Provide the [x, y] coordinate of the cell's center where the given text is located.  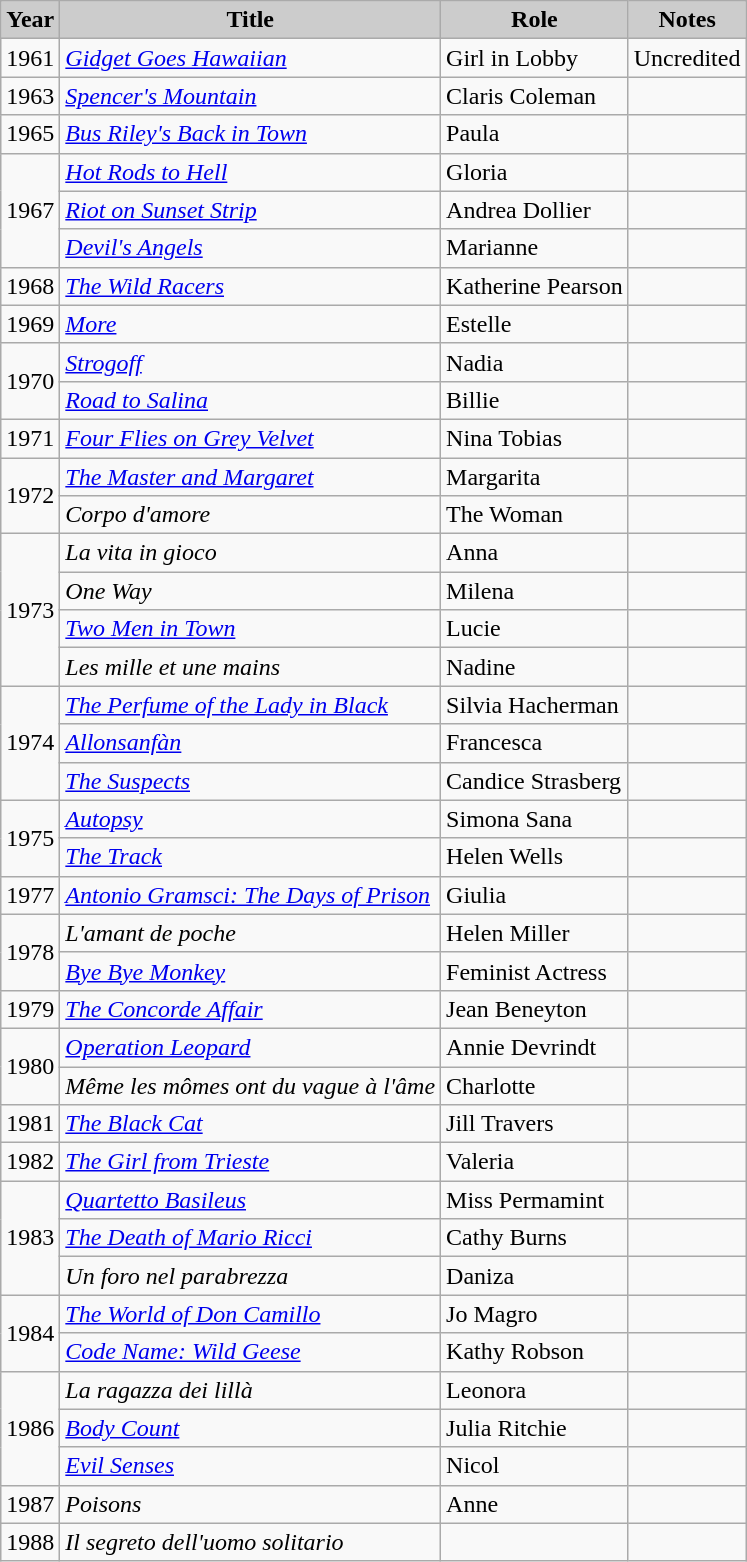
1979 [30, 1009]
Annie Devrindt [535, 1047]
1961 [30, 58]
1980 [30, 1066]
1983 [30, 1238]
1972 [30, 496]
Spencer's Mountain [250, 96]
Simona Sana [535, 819]
Bye Bye Monkey [250, 971]
Title [250, 20]
Silvia Hacherman [535, 705]
Corpo d'amore [250, 515]
Les mille et une mains [250, 667]
1987 [30, 1504]
The World of Don Camillo [250, 1314]
1986 [30, 1428]
Francesca [535, 743]
1974 [30, 743]
1988 [30, 1542]
Jill Travers [535, 1124]
Hot Rods to Hell [250, 172]
Helen Miller [535, 933]
Charlotte [535, 1085]
1975 [30, 838]
Anna [535, 553]
Estelle [535, 324]
Quartetto Basileus [250, 1200]
Lucie [535, 629]
Jean Beneyton [535, 1009]
Katherine Pearson [535, 286]
Claris Coleman [535, 96]
Road to Salina [250, 400]
Girl in Lobby [535, 58]
Feminist Actress [535, 971]
Poisons [250, 1504]
Devil's Angels [250, 248]
Milena [535, 591]
1970 [30, 381]
Jo Magro [535, 1314]
One Way [250, 591]
Body Count [250, 1428]
Four Flies on Grey Velvet [250, 438]
Code Name: Wild Geese [250, 1352]
Bus Riley's Back in Town [250, 134]
Allonsanfàn [250, 743]
1969 [30, 324]
1973 [30, 610]
Candice Strasberg [535, 781]
Nicol [535, 1466]
The Woman [535, 515]
1971 [30, 438]
La ragazza dei lillà [250, 1390]
Miss Permamint [535, 1200]
L'amant de poche [250, 933]
Nina Tobias [535, 438]
Marianne [535, 248]
1967 [30, 210]
Anne [535, 1504]
Daniza [535, 1276]
Antonio Gramsci: The Days of Prison [250, 895]
1965 [30, 134]
Nadine [535, 667]
The Master and Margaret [250, 477]
1978 [30, 952]
Giulia [535, 895]
Leonora [535, 1390]
Valeria [535, 1162]
The Suspects [250, 781]
The Black Cat [250, 1124]
1968 [30, 286]
Il segreto dell'uomo solitario [250, 1542]
Role [535, 20]
Operation Leopard [250, 1047]
Evil Senses [250, 1466]
La vita in gioco [250, 553]
Nadia [535, 362]
Riot on Sunset Strip [250, 210]
Two Men in Town [250, 629]
Julia Ritchie [535, 1428]
The Perfume of the Lady in Black [250, 705]
More [250, 324]
The Girl from Trieste [250, 1162]
Year [30, 20]
Margarita [535, 477]
Uncredited [687, 58]
Andrea Dollier [535, 210]
1984 [30, 1333]
Paula [535, 134]
Cathy Burns [535, 1238]
Autopsy [250, 819]
Billie [535, 400]
The Death of Mario Ricci [250, 1238]
1963 [30, 96]
1981 [30, 1124]
1982 [30, 1162]
Kathy Robson [535, 1352]
Même les mômes ont du vague à l'âme [250, 1085]
Helen Wells [535, 857]
Gloria [535, 172]
Notes [687, 20]
Gidget Goes Hawaiian [250, 58]
1977 [30, 895]
Strogoff [250, 362]
The Wild Racers [250, 286]
The Track [250, 857]
The Concorde Affair [250, 1009]
Un foro nel parabrezza [250, 1276]
